Identify which cell holds the provided text, then report its [X, Y] central coordinate. 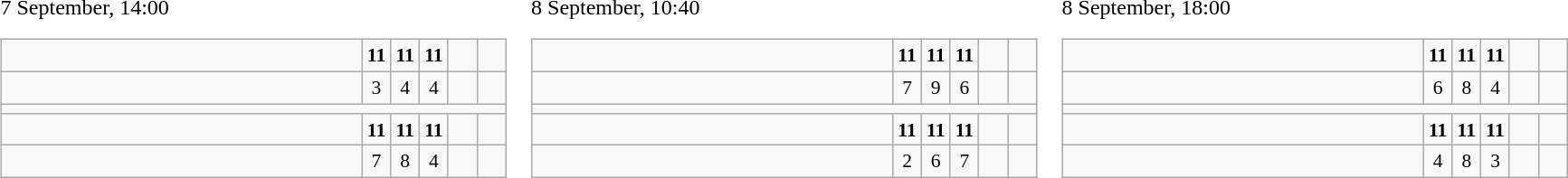
2 [908, 162]
9 [936, 88]
